Return the (x, y) coordinate for the center point of the cell that contains the specified text.  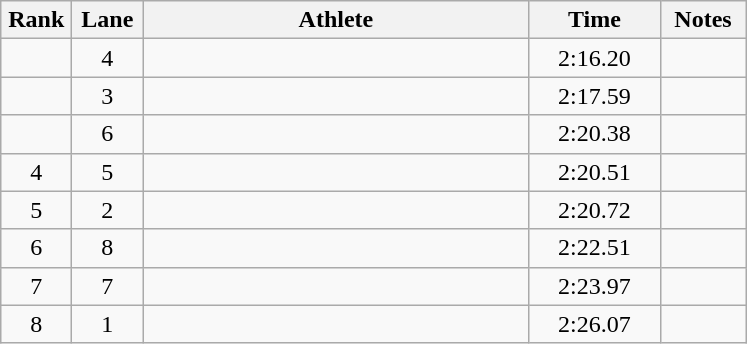
Rank (36, 20)
2 (108, 210)
2:26.07 (594, 324)
2:20.38 (594, 134)
2:17.59 (594, 96)
2:20.72 (594, 210)
Lane (108, 20)
2:20.51 (594, 172)
3 (108, 96)
Athlete (336, 20)
Time (594, 20)
2:23.97 (594, 286)
2:16.20 (594, 58)
Notes (703, 20)
1 (108, 324)
2:22.51 (594, 248)
